Pinpoint the cell where the given text exists, returning its (X, Y) midpoint coordinate. 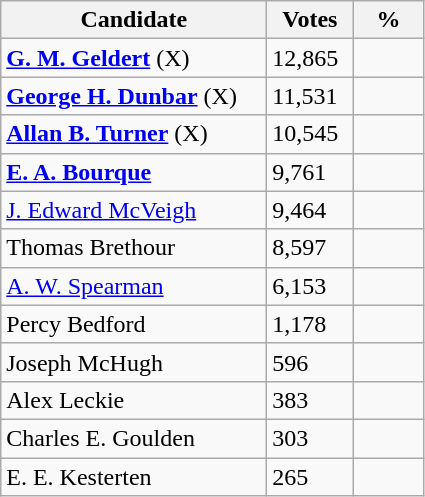
George H. Dunbar (X) (134, 96)
J. Edward McVeigh (134, 210)
Percy Bedford (134, 324)
383 (310, 400)
10,545 (310, 134)
Candidate (134, 20)
Votes (310, 20)
12,865 (310, 58)
% (388, 20)
11,531 (310, 96)
E. E. Kesterten (134, 477)
Alex Leckie (134, 400)
Joseph McHugh (134, 362)
G. M. Geldert (X) (134, 58)
303 (310, 438)
8,597 (310, 248)
Charles E. Goulden (134, 438)
6,153 (310, 286)
265 (310, 477)
A. W. Spearman (134, 286)
E. A. Bourque (134, 172)
Thomas Brethour (134, 248)
Allan B. Turner (X) (134, 134)
9,761 (310, 172)
1,178 (310, 324)
596 (310, 362)
9,464 (310, 210)
